Output the [x, y] coordinate of the center of the cell containing the given text.  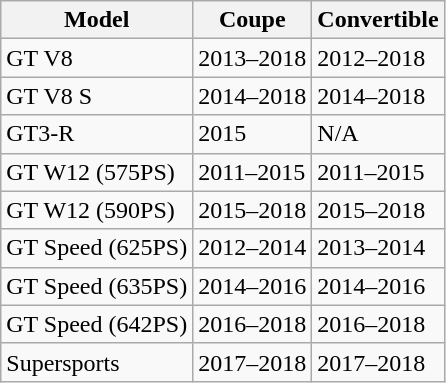
2013–2018 [252, 58]
Coupe [252, 20]
GT Speed (635PS) [97, 286]
GT3-R [97, 134]
GT W12 (575PS) [97, 172]
GT Speed (642PS) [97, 324]
GT W12 (590PS) [97, 210]
Convertible [378, 20]
2015 [252, 134]
GT V8 S [97, 96]
GT V8 [97, 58]
GT Speed (625PS) [97, 248]
2012–2018 [378, 58]
Model [97, 20]
Supersports [97, 362]
2013–2014 [378, 248]
2012–2014 [252, 248]
N/A [378, 134]
